For the text-containing cell, return its midpoint in (X, Y) coordinate format. 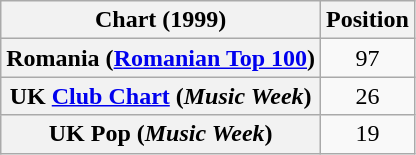
26 (368, 96)
Position (368, 20)
19 (368, 134)
UK Pop (Music Week) (161, 134)
Romania (Romanian Top 100) (161, 58)
Chart (1999) (161, 20)
97 (368, 58)
UK Club Chart (Music Week) (161, 96)
